Determine the (x, y) coordinate at the center of the cell enclosing the given text.  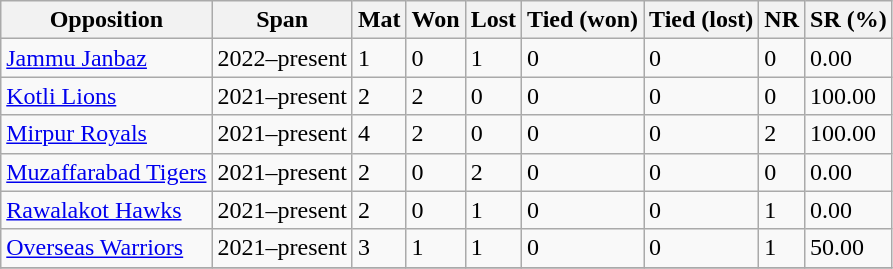
SR (%) (849, 20)
Tied (lost) (702, 20)
Tied (won) (583, 20)
Mat (379, 20)
Mirpur Royals (106, 134)
Muzaffarabad Tigers (106, 172)
3 (379, 248)
Span (282, 20)
NR (782, 20)
Won (436, 20)
2022–present (282, 58)
Kotli Lions (106, 96)
Opposition (106, 20)
4 (379, 134)
50.00 (849, 248)
Rawalakot Hawks (106, 210)
Lost (493, 20)
Overseas Warriors (106, 248)
Jammu Janbaz (106, 58)
